Pinpoint the cell where the given text exists, returning its [X, Y] midpoint coordinate. 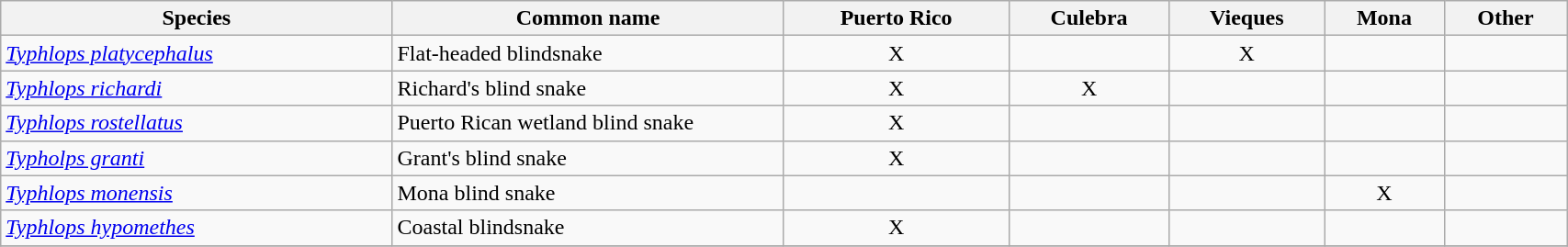
Puerto Rico [897, 18]
Flat-headed blindsnake [588, 53]
Vieques [1247, 18]
Mona [1385, 18]
Culebra [1089, 18]
Typhlops rostellatus [197, 123]
Puerto Rican wetland blind snake [588, 123]
Mona blind snake [588, 193]
Typhlops platycephalus [197, 53]
Typhlops monensis [197, 193]
Coastal blindsnake [588, 228]
Typhlops richardi [197, 88]
Grant's blind snake [588, 158]
Common name [588, 18]
Other [1505, 18]
Species [197, 18]
Typhlops hypomethes [197, 228]
Richard's blind snake [588, 88]
Typholps granti [197, 158]
